Locate the cell with the specified text and output its (X, Y) center coordinate. 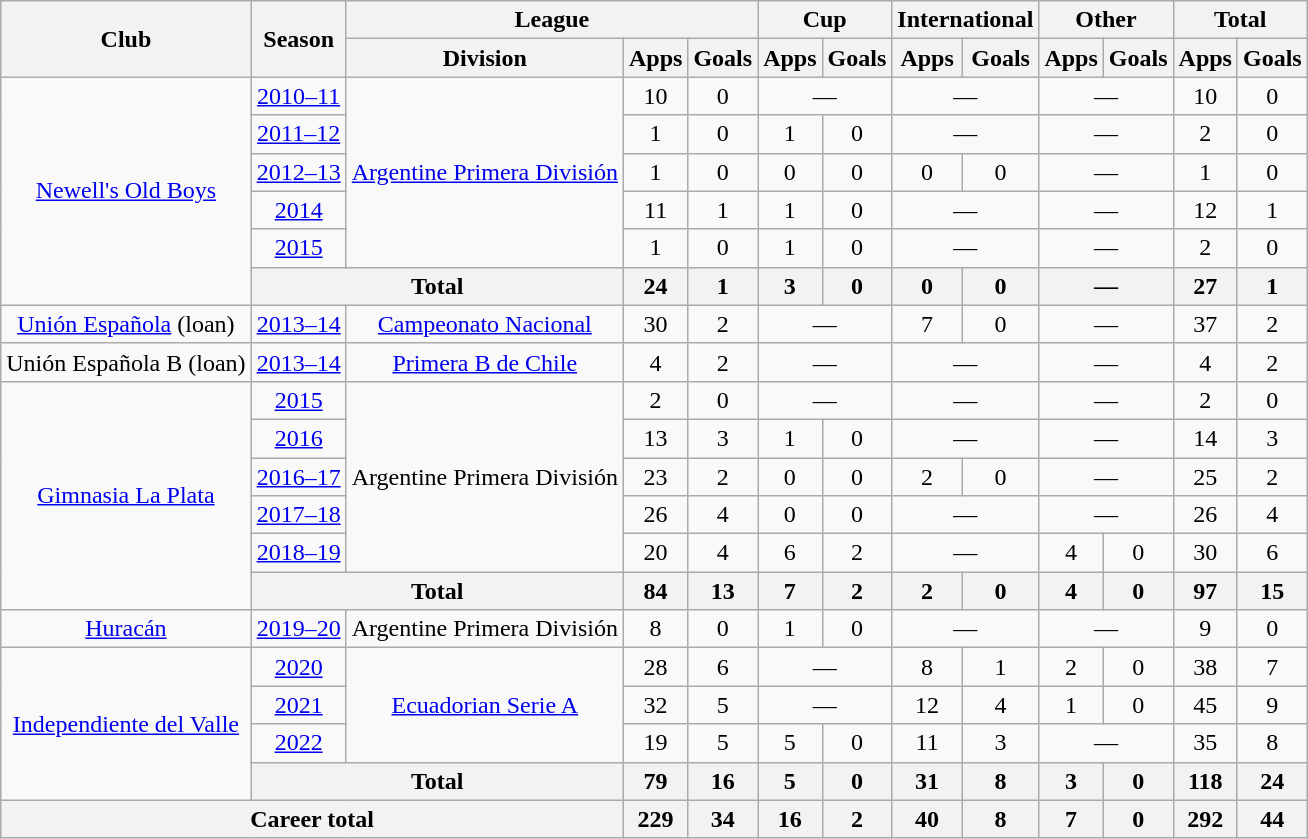
Huracán (126, 629)
League (552, 20)
40 (928, 819)
Season (298, 39)
2010–11 (298, 96)
97 (1205, 591)
Independiente del Valle (126, 724)
25 (1205, 477)
38 (1205, 667)
45 (1205, 705)
Other (1106, 20)
2018–19 (298, 553)
Career total (312, 819)
31 (928, 781)
23 (655, 477)
28 (655, 667)
2012–13 (298, 172)
84 (655, 591)
20 (655, 553)
Newell's Old Boys (126, 191)
2016 (298, 438)
Unión Española (loan) (126, 324)
79 (655, 781)
2019–20 (298, 629)
44 (1272, 819)
2022 (298, 743)
2021 (298, 705)
27 (1205, 286)
2020 (298, 667)
14 (1205, 438)
Gimnasia La Plata (126, 495)
15 (1272, 591)
229 (655, 819)
Ecuadorian Serie A (484, 705)
35 (1205, 743)
19 (655, 743)
2016–17 (298, 477)
Campeonato Nacional (484, 324)
292 (1205, 819)
32 (655, 705)
2011–12 (298, 134)
34 (723, 819)
2017–18 (298, 515)
Cup (825, 20)
Unión Española B (loan) (126, 362)
118 (1205, 781)
Division (484, 58)
2014 (298, 210)
Primera B de Chile (484, 362)
Club (126, 39)
37 (1205, 324)
International (966, 20)
